Locate the cell with the specified text and output its [x, y] center coordinate. 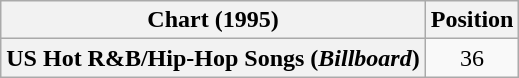
US Hot R&B/Hip-Hop Songs (Billboard) [213, 58]
36 [472, 58]
Position [472, 20]
Chart (1995) [213, 20]
